Search for the cell housing the specified text and yield its [X, Y] center coordinate. 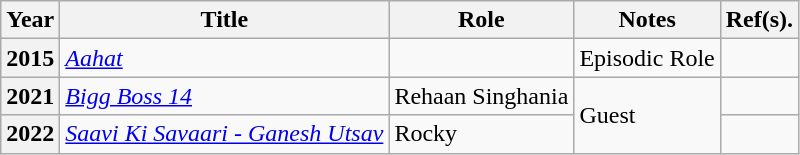
Bigg Boss 14 [224, 96]
2022 [30, 134]
Ref(s). [759, 20]
Guest [647, 115]
Role [482, 20]
Saavi Ki Savaari - Ganesh Utsav [224, 134]
Rocky [482, 134]
Notes [647, 20]
Rehaan Singhania [482, 96]
Title [224, 20]
2021 [30, 96]
2015 [30, 58]
Year [30, 20]
Aahat [224, 58]
Episodic Role [647, 58]
